From the cell containing the given text, extract its center point as (x, y) coordinate. 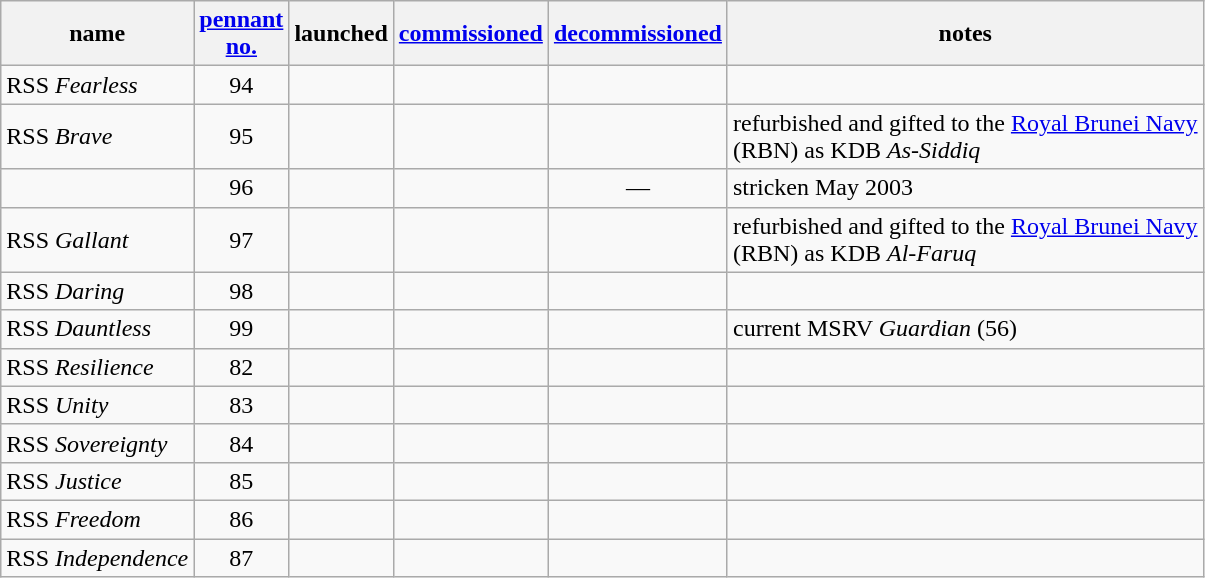
RSS Resilience (98, 367)
86 (242, 519)
RSS Brave (98, 136)
96 (242, 188)
RSS Daring (98, 291)
notes (965, 34)
RSS Freedom (98, 519)
decommissioned (638, 34)
RSS Gallant (98, 240)
— (638, 188)
87 (242, 557)
84 (242, 443)
97 (242, 240)
refurbished and gifted to the Royal Brunei Navy(RBN) as KDB Al-Faruq (965, 240)
RSS Dauntless (98, 329)
94 (242, 85)
stricken May 2003 (965, 188)
launched (341, 34)
83 (242, 405)
commissioned (470, 34)
RSS Independence (98, 557)
RSS Justice (98, 481)
85 (242, 481)
98 (242, 291)
current MSRV Guardian (56) (965, 329)
82 (242, 367)
RSS Fearless (98, 85)
refurbished and gifted to the Royal Brunei Navy(RBN) as KDB As-Siddiq (965, 136)
pennantno. (242, 34)
95 (242, 136)
RSS Sovereignty (98, 443)
RSS Unity (98, 405)
99 (242, 329)
name (98, 34)
